For the text-containing cell, return its midpoint in [x, y] coordinate format. 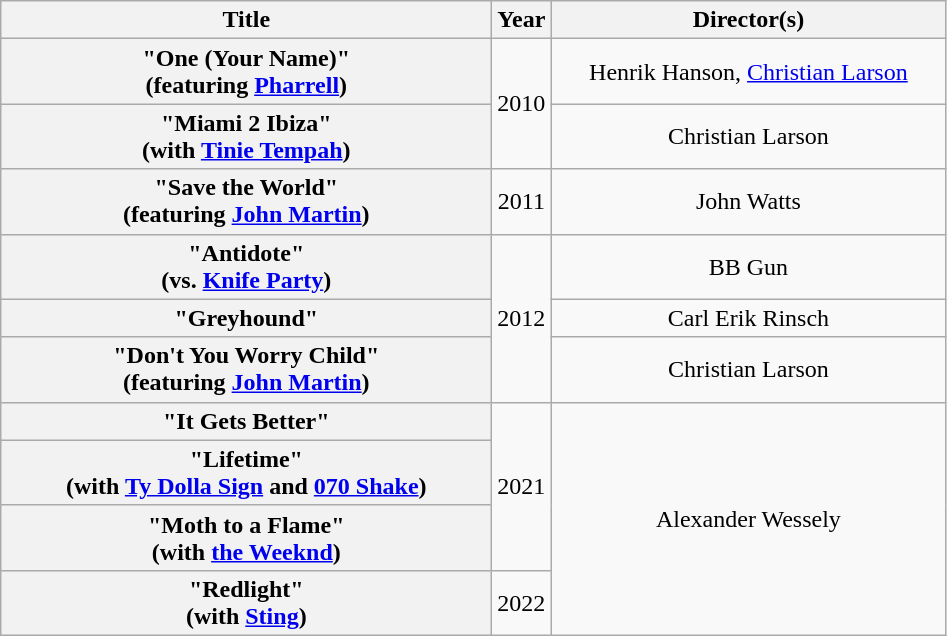
BB Gun [748, 266]
"Moth to a Flame"(with the Weeknd) [246, 538]
"It Gets Better" [246, 421]
2022 [522, 602]
2010 [522, 104]
Carl Erik Rinsch [748, 318]
"Save the World" (featuring John Martin) [246, 202]
2011 [522, 202]
Year [522, 20]
Director(s) [748, 20]
"Lifetime"(with Ty Dolla Sign and 070 Shake) [246, 472]
Title [246, 20]
"Miami 2 Ibiza"(with Tinie Tempah) [246, 136]
"Greyhound" [246, 318]
Alexander Wessely [748, 518]
"Don't You Worry Child"(featuring John Martin) [246, 370]
2012 [522, 318]
"Redlight"(with Sting) [246, 602]
John Watts [748, 202]
2021 [522, 486]
"One (Your Name)"(featuring Pharrell) [246, 72]
"Antidote"(vs. Knife Party) [246, 266]
Henrik Hanson, Christian Larson [748, 72]
